Provide the (X, Y) coordinate of the cell's center where the given text is located.  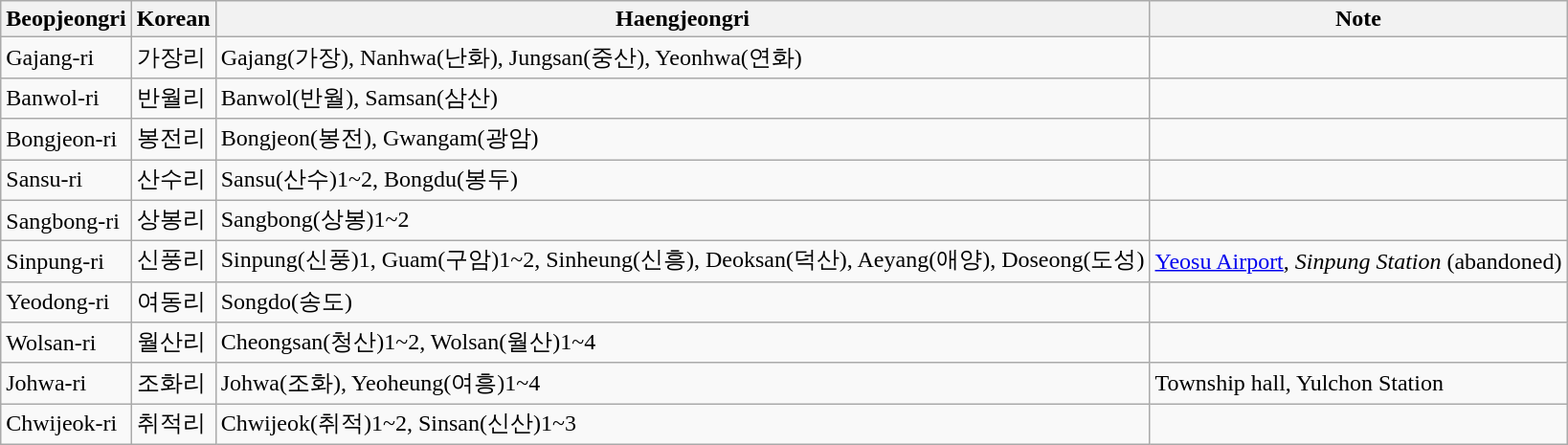
Johwa-ri (66, 383)
Haengjeongri (683, 19)
Township hall, Yulchon Station (1358, 383)
Sinpung(신풍)1, Guam(구암)1~2, Sinheung(신흥), Deoksan(덕산), Aeyang(애양), Doseong(도성) (683, 262)
산수리 (173, 180)
Sansu(산수)1~2, Bongdu(봉두) (683, 180)
Chwijeok-ri (66, 425)
가장리 (173, 57)
신풍리 (173, 262)
취적리 (173, 425)
Note (1358, 19)
Korean (173, 19)
상봉리 (173, 220)
Cheongsan(청산)1~2, Wolsan(월산)1~4 (683, 343)
Banwol(반월), Samsan(삼산) (683, 98)
Wolsan-ri (66, 343)
조화리 (173, 383)
Gajang-ri (66, 57)
Songdo(송도) (683, 302)
봉전리 (173, 140)
Sansu-ri (66, 180)
Bongjeon-ri (66, 140)
Johwa(조화), Yeoheung(여흥)1~4 (683, 383)
Bongjeon(봉전), Gwangam(광암) (683, 140)
Yeosu Airport, Sinpung Station (abandoned) (1358, 262)
Sangbong-ri (66, 220)
Gajang(가장), Nanhwa(난화), Jungsan(중산), Yeonhwa(연화) (683, 57)
월산리 (173, 343)
Banwol-ri (66, 98)
Yeodong-ri (66, 302)
Beopjeongri (66, 19)
반월리 (173, 98)
여동리 (173, 302)
Chwijeok(취적)1~2, Sinsan(신산)1~3 (683, 425)
Sangbong(상봉)1~2 (683, 220)
Sinpung-ri (66, 262)
